Return the (x, y) coordinate for the center point of the cell that contains the specified text.  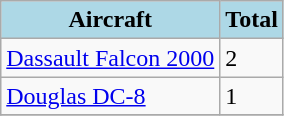
Total (252, 20)
2 (252, 58)
1 (252, 96)
Aircraft (110, 20)
Dassault Falcon 2000 (110, 58)
Douglas DC-8 (110, 96)
